Return [x, y] of the center of cell containing provided text 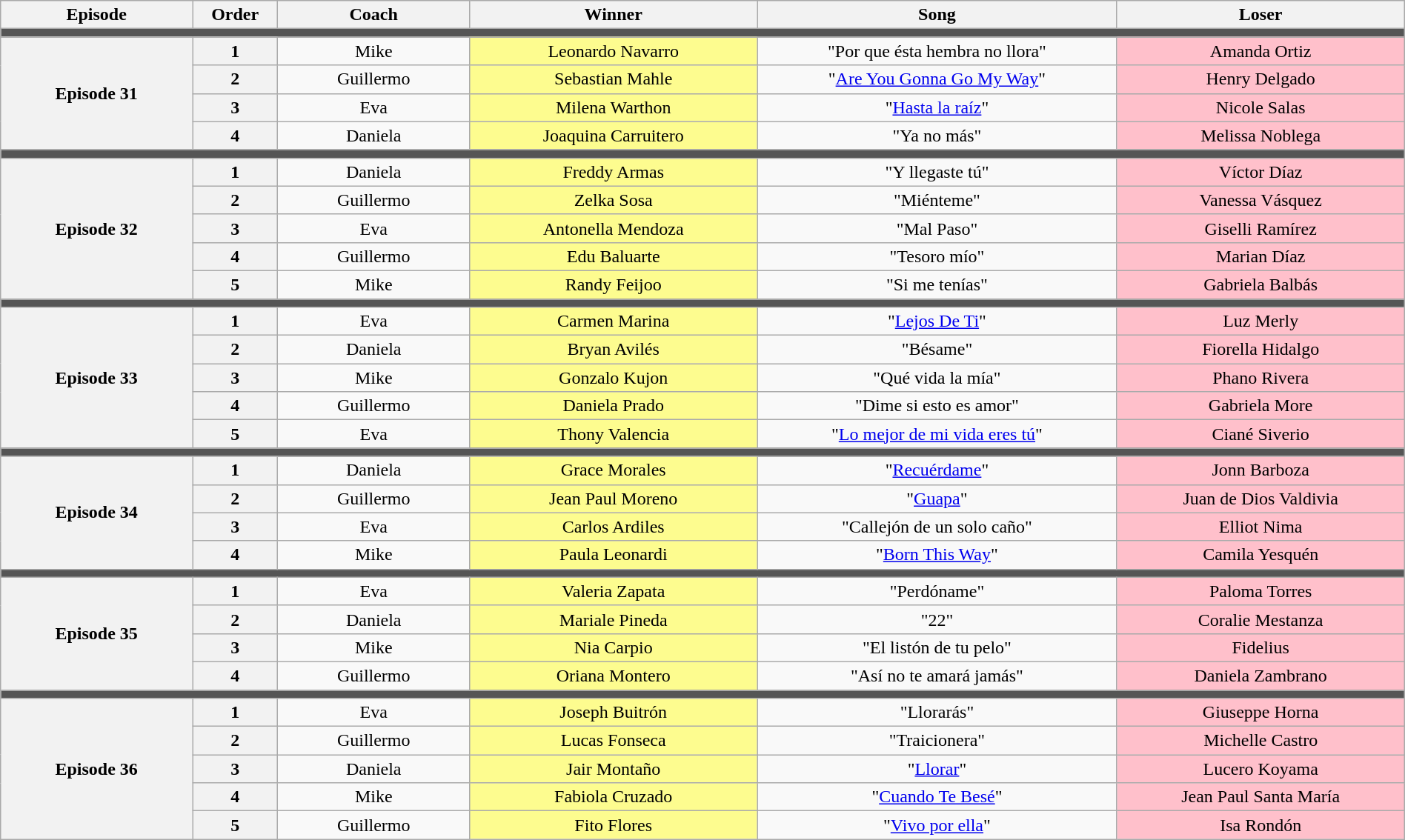
"Llorar" [937, 769]
Fiorella Hidalgo [1260, 350]
Fabiola Cruzado [614, 797]
Lucero Koyama [1260, 769]
Michelle Castro [1260, 741]
Paloma Torres [1260, 591]
"Lo mejor de mi vida eres tú" [937, 434]
Episode 36 [96, 769]
Sebastian Mahle [614, 79]
Juan de Dios Valdivia [1260, 499]
Gabriela Balbás [1260, 284]
Jonn Barboza [1260, 470]
Elliot Nima [1260, 527]
Joaquina Carruitero [614, 136]
Paula Leonardi [614, 555]
"Guapa" [937, 499]
Fito Flores [614, 825]
"Así no te amará jamás" [937, 676]
Luz Merly [1260, 321]
Daniela Zambrano [1260, 676]
Amanda Ortiz [1260, 51]
Ciané Siverio [1260, 434]
Episode [96, 15]
Mariale Pineda [614, 619]
Isa Rondón [1260, 825]
Giselli Ramírez [1260, 228]
Melissa Noblega [1260, 136]
Milena Warthon [614, 107]
Thony Valencia [614, 434]
Winner [614, 15]
Lucas Fonseca [614, 741]
Vanessa Vásquez [1260, 200]
"Vivo por ella" [937, 825]
Jean Paul Santa María [1260, 797]
Nia Carpio [614, 647]
Valeria Zapata [614, 591]
Leonardo Navarro [614, 51]
Episode 35 [96, 633]
Jean Paul Moreno [614, 499]
Episode 33 [96, 378]
Gonzalo Kujon [614, 378]
Fidelius [1260, 647]
Phano Rivera [1260, 378]
Loser [1260, 15]
Jair Montaño [614, 769]
"Hasta la raíz" [937, 107]
Coach [373, 15]
"Llorarás" [937, 713]
Coralie Mestanza [1260, 619]
Episode 34 [96, 513]
Freddy Armas [614, 172]
Marian Díaz [1260, 256]
Daniela Prado [614, 406]
Joseph Buitrón [614, 713]
"Por que ésta hembra no llora" [937, 51]
"Y llegaste tú" [937, 172]
Henry Delgado [1260, 79]
"Bésame" [937, 350]
Víctor Díaz [1260, 172]
"Born This Way" [937, 555]
Gabriela More [1260, 406]
"Callejón de un solo caño" [937, 527]
Randy Feijoo [614, 284]
Giuseppe Horna [1260, 713]
Antonella Mendoza [614, 228]
"Cuando Te Besé" [937, 797]
Zelka Sosa [614, 200]
"Ya no más" [937, 136]
"Perdóname" [937, 591]
"Mal Paso" [937, 228]
Episode 31 [96, 93]
"Lejos De Ti" [937, 321]
Nicole Salas [1260, 107]
"El listón de tu pelo" [937, 647]
"Tesoro mío" [937, 256]
"Traicionera" [937, 741]
Oriana Montero [614, 676]
"Dime si esto es amor" [937, 406]
Grace Morales [614, 470]
Carmen Marina [614, 321]
Camila Yesquén [1260, 555]
Song [937, 15]
Order [236, 15]
"Are You Gonna Go My Way" [937, 79]
"Recuérdame" [937, 470]
Episode 32 [96, 228]
"Si me tenías" [937, 284]
Carlos Ardiles [614, 527]
"Miénteme" [937, 200]
"Qué vida la mía" [937, 378]
Bryan Avilés [614, 350]
Edu Baluarte [614, 256]
"22" [937, 619]
